Detect which cell encompasses the target text, then output its (X, Y) center coordinate. 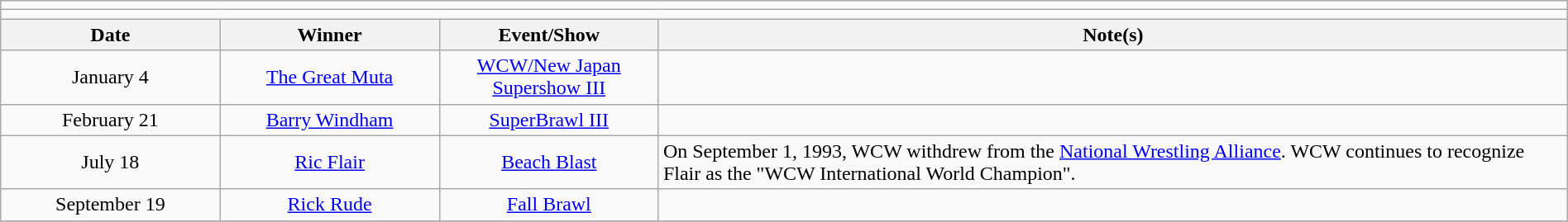
Fall Brawl (549, 205)
Beach Blast (549, 162)
On September 1, 1993, WCW withdrew from the National Wrestling Alliance. WCW continues to recognize Flair as the "WCW International World Champion". (1113, 162)
July 18 (111, 162)
February 21 (111, 120)
Note(s) (1113, 35)
SuperBrawl III (549, 120)
Winner (329, 35)
WCW/New Japan Supershow III (549, 78)
September 19 (111, 205)
Rick Rude (329, 205)
Ric Flair (329, 162)
Event/Show (549, 35)
The Great Muta (329, 78)
January 4 (111, 78)
Date (111, 35)
Barry Windham (329, 120)
